Return (X, Y) of the center of cell containing provided text 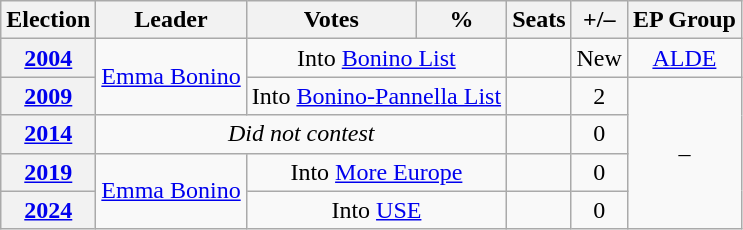
Into Bonino-Pannella List (376, 96)
EP Group (684, 20)
Into More Europe (376, 172)
– (684, 153)
2024 (48, 210)
2004 (48, 58)
Votes (331, 20)
Election (48, 20)
Into Bonino List (376, 58)
2019 (48, 172)
2014 (48, 134)
2009 (48, 96)
+/– (599, 20)
ALDE (684, 58)
2 (599, 96)
% (461, 20)
Seats (539, 20)
Leader (171, 20)
New (599, 58)
Into USE (376, 210)
Did not contest (302, 134)
